Provide the [x, y] coordinate of the cell's center where the given text is located.  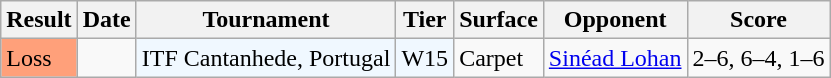
Date [106, 20]
ITF Cantanhede, Portugal [266, 58]
Result [39, 20]
Opponent [615, 20]
Sinéad Lohan [615, 58]
Surface [499, 20]
Tier [425, 20]
2–6, 6–4, 1–6 [758, 58]
W15 [425, 58]
Score [758, 20]
Carpet [499, 58]
Loss [39, 58]
Tournament [266, 20]
